Scan for the cell matching the given text and deliver its (X, Y) coordinate at center. 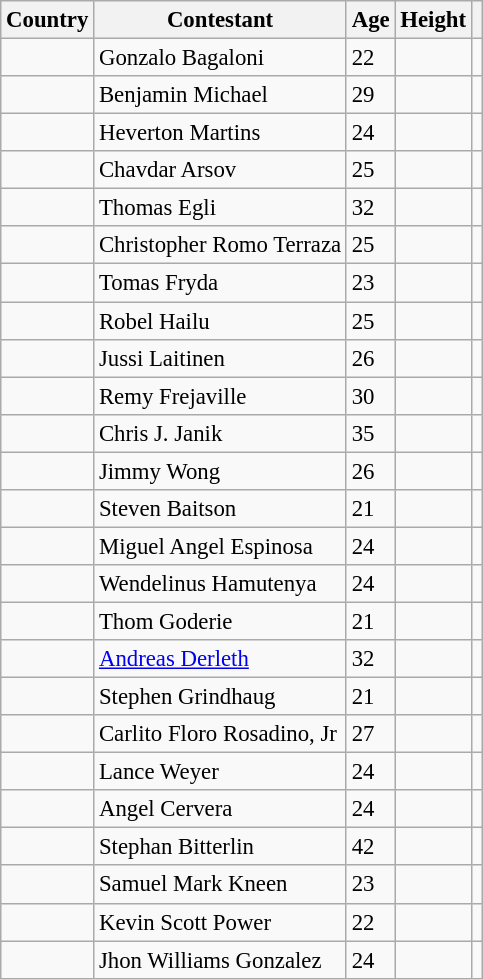
Jimmy Wong (220, 471)
Lance Weyer (220, 772)
Height (433, 20)
Jussi Laitinen (220, 358)
Jhon Williams Gonzalez (220, 960)
Miguel Angel Espinosa (220, 546)
Country (48, 20)
35 (370, 433)
Angel Cervera (220, 809)
42 (370, 847)
Stephan Bitterlin (220, 847)
Thom Goderie (220, 621)
Tomas Fryda (220, 283)
Samuel Mark Kneen (220, 885)
Robel Hailu (220, 321)
Wendelinus Hamutenya (220, 584)
Age (370, 20)
Contestant (220, 20)
Christopher Romo Terraza (220, 245)
Steven Baitson (220, 509)
27 (370, 734)
Andreas Derleth (220, 659)
Thomas Egli (220, 208)
Stephen Grindhaug (220, 697)
Benjamin Michael (220, 95)
Kevin Scott Power (220, 922)
Chavdar Arsov (220, 170)
Carlito Floro Rosadino, Jr (220, 734)
Remy Frejaville (220, 396)
30 (370, 396)
Gonzalo Bagaloni (220, 58)
29 (370, 95)
Chris J. Janik (220, 433)
Heverton Martins (220, 133)
